Determine the (x, y) coordinate at the center of the cell enclosing the given text.  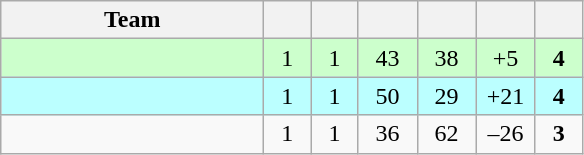
36 (388, 134)
+21 (506, 96)
Team (132, 20)
+5 (506, 58)
–26 (506, 134)
43 (388, 58)
29 (446, 96)
50 (388, 96)
62 (446, 134)
38 (446, 58)
3 (558, 134)
